Detect which cell encompasses the target text, then output its (X, Y) center coordinate. 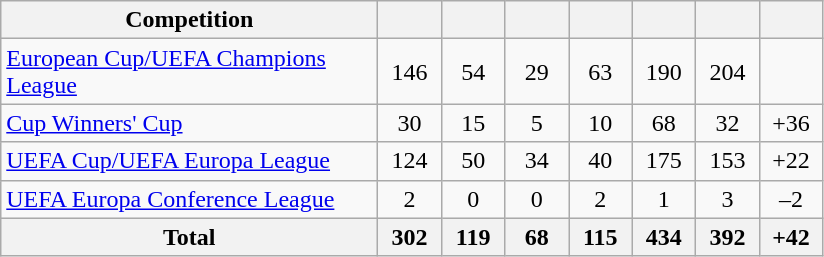
34 (537, 161)
15 (473, 123)
392 (728, 237)
UEFA Cup/UEFA Europa League (190, 161)
153 (728, 161)
63 (600, 72)
302 (410, 237)
10 (600, 123)
434 (664, 237)
54 (473, 72)
Cup Winners' Cup (190, 123)
40 (600, 161)
115 (600, 237)
124 (410, 161)
+22 (791, 161)
+42 (791, 237)
119 (473, 237)
+36 (791, 123)
European Cup/UEFA Champions League (190, 72)
UEFA Europa Conference League (190, 199)
146 (410, 72)
5 (537, 123)
175 (664, 161)
29 (537, 72)
190 (664, 72)
50 (473, 161)
32 (728, 123)
–2 (791, 199)
1 (664, 199)
204 (728, 72)
30 (410, 123)
Total (190, 237)
3 (728, 199)
Competition (190, 20)
